Locate the cell with the specified text and output its [X, Y] center coordinate. 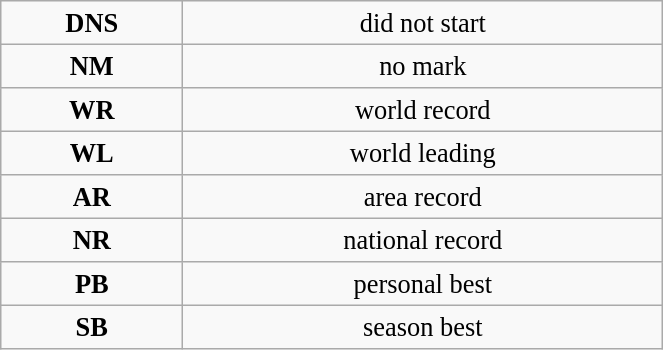
WR [92, 109]
AR [92, 197]
area record [423, 197]
world record [423, 109]
SB [92, 327]
season best [423, 327]
no mark [423, 66]
world leading [423, 153]
national record [423, 240]
WL [92, 153]
personal best [423, 284]
NM [92, 66]
PB [92, 284]
DNS [92, 22]
did not start [423, 22]
NR [92, 240]
